Find where the given text appears and provide that cell's center as (X, Y) coordinate. 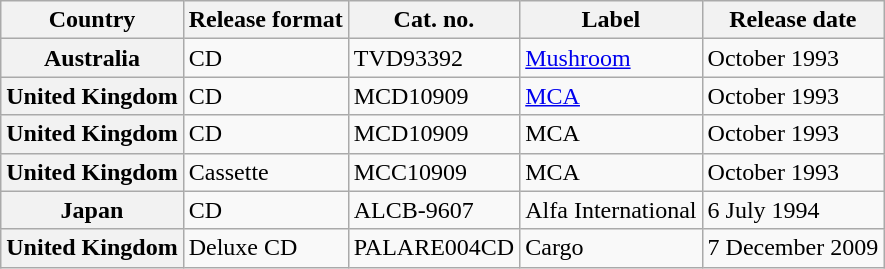
Japan (92, 210)
TVD93392 (434, 58)
Mushroom (611, 58)
Country (92, 20)
Cargo (611, 248)
MCC10909 (434, 172)
Release date (793, 20)
Cassette (266, 172)
ALCB-9607 (434, 210)
7 December 2009 (793, 248)
PALARE004CD (434, 248)
Release format (266, 20)
Alfa International (611, 210)
Australia (92, 58)
6 July 1994 (793, 210)
Deluxe CD (266, 248)
Label (611, 20)
Cat. no. (434, 20)
